Determine the (x, y) coordinate at the center of the cell enclosing the given text.  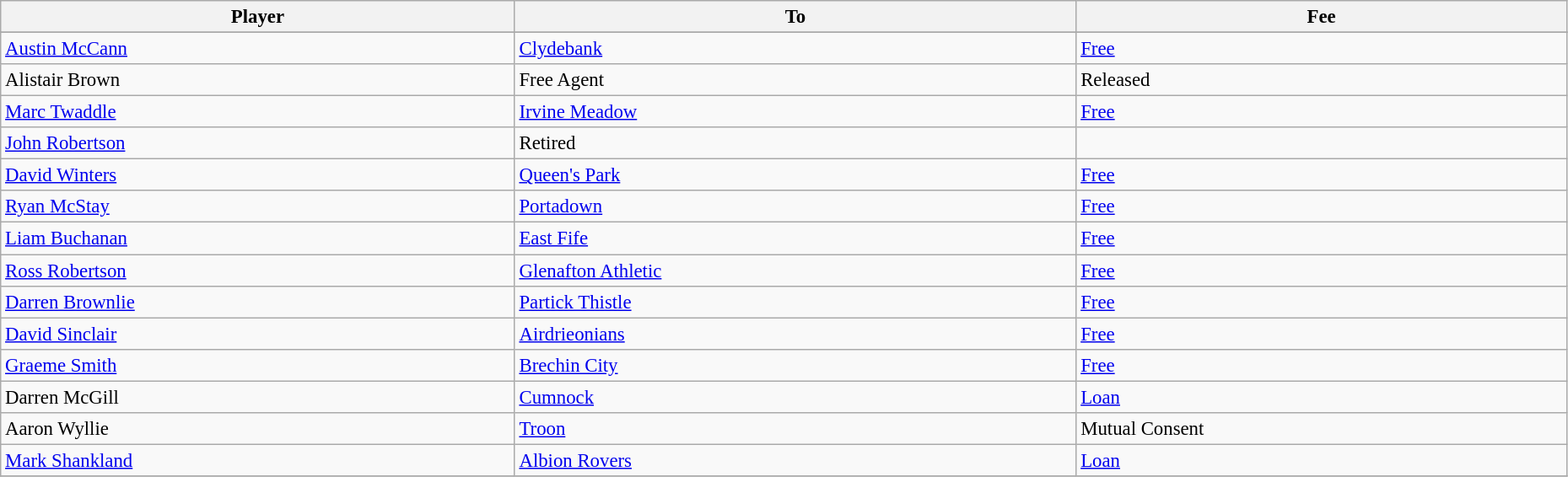
Irvine Meadow (795, 112)
David Winters (258, 175)
Retired (795, 143)
Albion Rovers (795, 460)
Darren Brownlie (258, 302)
Mark Shankland (258, 460)
David Sinclair (258, 334)
Airdrieonians (795, 334)
Portadown (795, 206)
John Robertson (258, 143)
Darren McGill (258, 397)
Austin McCann (258, 49)
Graeme Smith (258, 365)
Alistair Brown (258, 80)
Queen's Park (795, 175)
Troon (795, 429)
Clydebank (795, 49)
Aaron Wyllie (258, 429)
Ross Robertson (258, 271)
To (795, 17)
Liam Buchanan (258, 238)
Marc Twaddle (258, 112)
Glenafton Athletic (795, 271)
Fee (1321, 17)
Brechin City (795, 365)
Ryan McStay (258, 206)
Cumnock (795, 397)
Released (1321, 80)
Player (258, 17)
East Fife (795, 238)
Partick Thistle (795, 302)
Free Agent (795, 80)
Mutual Consent (1321, 429)
